From the cell containing the given text, extract its center point as [x, y] coordinate. 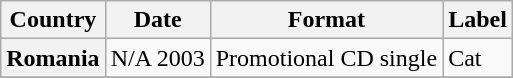
Romania [53, 58]
Country [53, 20]
Date [158, 20]
N/A 2003 [158, 58]
Format [326, 20]
Cat [478, 58]
Label [478, 20]
Promotional CD single [326, 58]
